Return the (x, y) coordinate for the center point of the cell that contains the specified text.  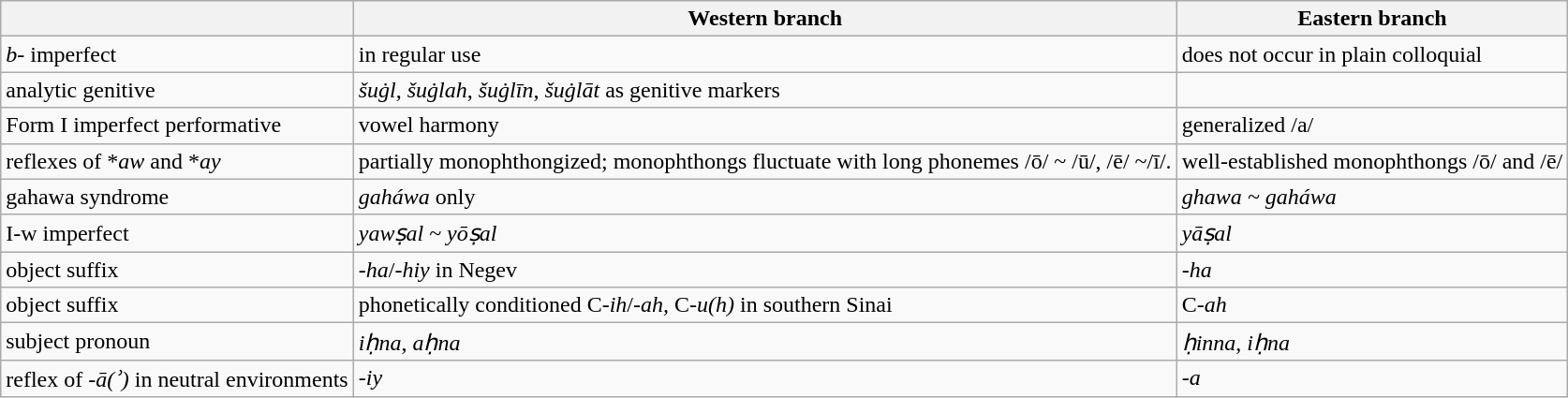
reflex of -ā(ʾ) in neutral environments (177, 378)
yāṣal (1372, 233)
-ha (1372, 270)
in regular use (764, 54)
analytic genitive (177, 90)
reflexes of *aw and *ay (177, 161)
šuġl, šuġlah, šuġlīn, šuġlāt as genitive markers (764, 90)
subject pronoun (177, 342)
-a (1372, 378)
phonetically conditioned C-ih/-ah, C-u(h) in southern Sinai (764, 305)
Form I imperfect performative (177, 125)
well-established monophthongs /ō/ and /ē/ (1372, 161)
generalized /a/ (1372, 125)
Western branch (764, 19)
vowel harmony (764, 125)
-iy (764, 378)
gaháwa only (764, 197)
does not occur in plain colloquial (1372, 54)
ḥinna, iḥna (1372, 342)
yawṣal ~ yōṣal (764, 233)
b- imperfect (177, 54)
Eastern branch (1372, 19)
-ha/-hiy in Negev (764, 270)
partially monophthongized; monophthongs fluctuate with long phonemes /ō/ ~ /ū/, /ē/ ~/ī/. (764, 161)
I-w imperfect (177, 233)
gahawa syndrome (177, 197)
C-ah (1372, 305)
ghawa ~ gaháwa (1372, 197)
iḥna, aḥna (764, 342)
